Pinpoint the cell where the given text exists, returning its (x, y) midpoint coordinate. 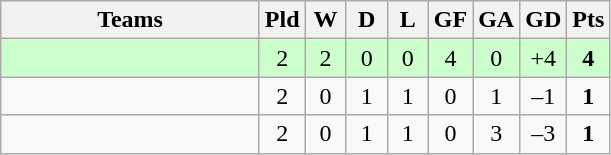
Pts (588, 20)
3 (496, 134)
W (326, 20)
–3 (544, 134)
+4 (544, 58)
Teams (130, 20)
Pld (282, 20)
D (366, 20)
–1 (544, 96)
L (408, 20)
GF (450, 20)
GA (496, 20)
GD (544, 20)
